Pinpoint the cell where the given text exists, returning its (x, y) midpoint coordinate. 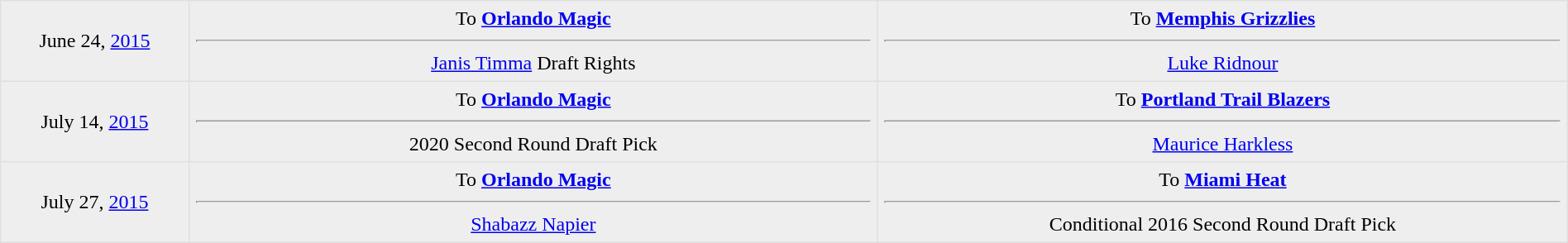
To Portland Trail BlazersMaurice Harkless (1223, 121)
July 27, 2015 (94, 202)
To Orlando Magic2020 Second Round Draft Pick (533, 121)
To Orlando MagicShabazz Napier (533, 202)
To Orlando MagicJanis Timma Draft Rights (533, 41)
July 14, 2015 (94, 121)
To Memphis GrizzliesLuke Ridnour (1223, 41)
To Miami HeatConditional 2016 Second Round Draft Pick (1223, 202)
June 24, 2015 (94, 41)
